Pinpoint the cell where the given text exists, returning its (x, y) midpoint coordinate. 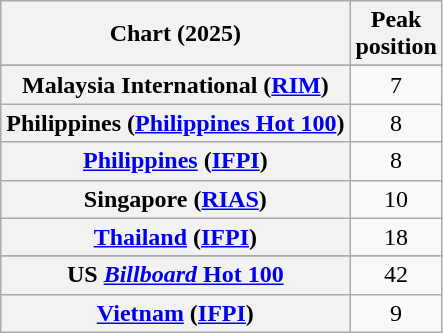
9 (396, 313)
Philippines (Philippines Hot 100) (176, 123)
7 (396, 85)
Thailand (IFPI) (176, 237)
Chart (2025) (176, 34)
10 (396, 199)
18 (396, 237)
US Billboard Hot 100 (176, 275)
Singapore (RIAS) (176, 199)
Philippines (IFPI) (176, 161)
Peakposition (396, 34)
42 (396, 275)
Vietnam (IFPI) (176, 313)
Malaysia International (RIM) (176, 85)
